Detect which cell encompasses the target text, then output its (X, Y) center coordinate. 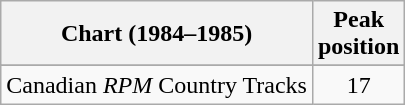
Peakposition (358, 34)
17 (358, 85)
Chart (1984–1985) (157, 34)
Canadian RPM Country Tracks (157, 85)
